Return [X, Y] of the center of cell containing provided text 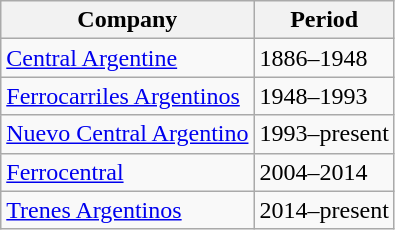
Central Argentine [128, 58]
2014–present [324, 210]
1948–1993 [324, 96]
Nuevo Central Argentino [128, 134]
1993–present [324, 134]
Ferrocentral [128, 172]
2004–2014 [324, 172]
Trenes Argentinos [128, 210]
1886–1948 [324, 58]
Ferrocarriles Argentinos [128, 96]
Period [324, 20]
Company [128, 20]
